Return the (x, y) coordinate for the center point of the cell that contains the specified text.  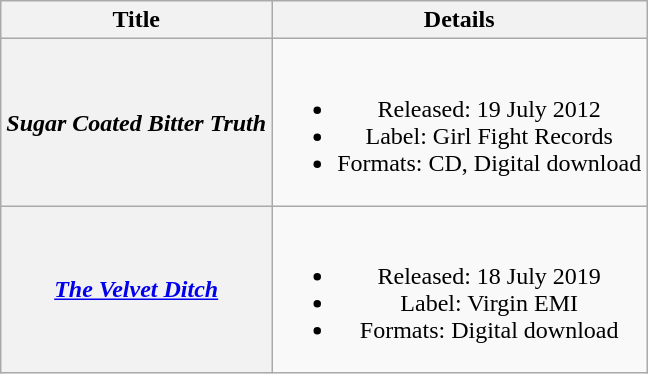
Details (460, 20)
Released: 18 July 2019Label: Virgin EMIFormats: Digital download (460, 290)
Title (136, 20)
Sugar Coated Bitter Truth (136, 122)
Released: 19 July 2012Label: Girl Fight RecordsFormats: CD, Digital download (460, 122)
The Velvet Ditch (136, 290)
